Return the (X, Y) coordinate for the center point of the cell that contains the specified text.  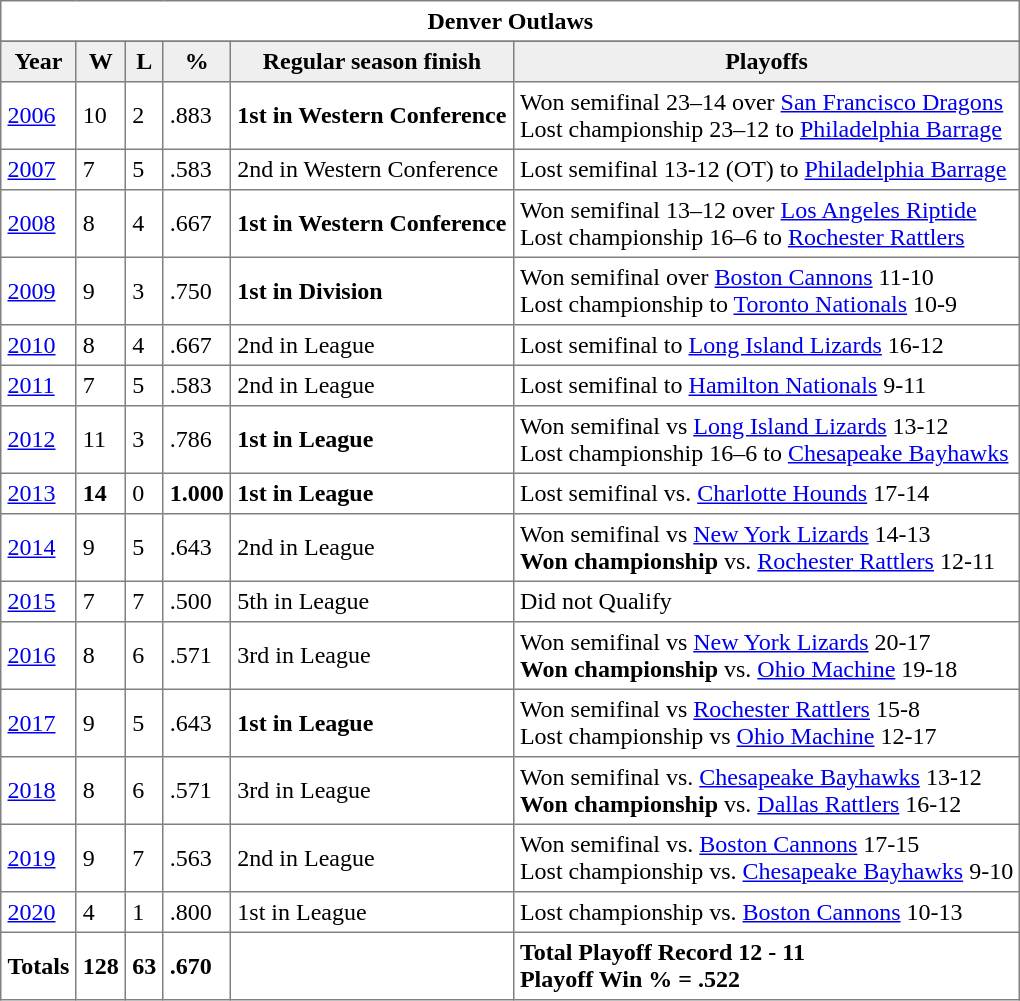
Won semifinal vs Rochester Rattlers 15-8 Lost championship vs Ohio Machine 12-17 (766, 723)
Lost semifinal to Hamilton Nationals 9-11 (766, 385)
.786 (197, 440)
Won semifinal vs. Chesapeake Bayhawks 13-12 Won championship vs. Dallas Rattlers 16-12 (766, 791)
Lost semifinal to Long Island Lizards 16-12 (766, 345)
63 (145, 966)
.800 (197, 912)
1.000 (197, 493)
% (197, 61)
.563 (197, 858)
Won semifinal vs New York Lizards 14-13 Won championship vs. Rochester Rattlers 12-11 (766, 548)
2006 (38, 116)
11 (101, 440)
1 (145, 912)
128 (101, 966)
1st in Division (372, 291)
Denver Outlaws (510, 21)
Lost championship vs. Boston Cannons 10-13 (766, 912)
Won semifinal vs New York Lizards 20-17 Won championship vs. Ohio Machine 19-18 (766, 656)
W (101, 61)
Won semifinal 13–12 over Los Angeles Riptide Lost championship 16–6 to Rochester Rattlers (766, 224)
10 (101, 116)
2019 (38, 858)
.750 (197, 291)
Did not Qualify (766, 601)
Won semifinal vs. Boston Cannons 17-15 Lost championship vs. Chesapeake Bayhawks 9-10 (766, 858)
2007 (38, 169)
2016 (38, 656)
2010 (38, 345)
Playoffs (766, 61)
Won semifinal 23–14 over San Francisco Dragons Lost championship 23–12 to Philadelphia Barrage (766, 116)
0 (145, 493)
2009 (38, 291)
.500 (197, 601)
Won semifinal over Boston Cannons 11-10 Lost championship to Toronto Nationals 10-9 (766, 291)
.670 (197, 966)
2014 (38, 548)
Total Playoff Record 12 - 11 Playoff Win % = .522 (766, 966)
Regular season finish (372, 61)
2017 (38, 723)
Lost semifinal vs. Charlotte Hounds 17-14 (766, 493)
Lost semifinal 13-12 (OT) to Philadelphia Barrage (766, 169)
2008 (38, 224)
5th in League (372, 601)
.883 (197, 116)
2 (145, 116)
2nd in Western Conference (372, 169)
2011 (38, 385)
2020 (38, 912)
2018 (38, 791)
2012 (38, 440)
Totals (38, 966)
2013 (38, 493)
2015 (38, 601)
L (145, 61)
Year (38, 61)
14 (101, 493)
Won semifinal vs Long Island Lizards 13-12 Lost championship 16–6 to Chesapeake Bayhawks (766, 440)
